From the cell containing the given text, extract its center point as (X, Y) coordinate. 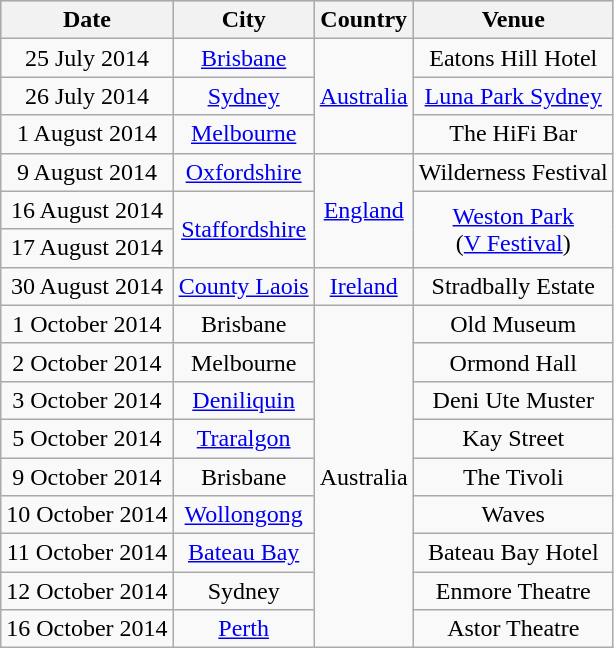
Date (87, 20)
Wilderness Festival (513, 172)
The HiFi Bar (513, 134)
Luna Park Sydney (513, 96)
12 October 2014 (87, 591)
26 July 2014 (87, 96)
1 August 2014 (87, 134)
Country (364, 20)
Oxfordshire (244, 172)
10 October 2014 (87, 515)
25 July 2014 (87, 58)
County Laois (244, 286)
9 October 2014 (87, 477)
Eatons Hill Hotel (513, 58)
Bateau Bay (244, 553)
9 August 2014 (87, 172)
5 October 2014 (87, 438)
Ormond Hall (513, 362)
The Tivoli (513, 477)
Wollongong (244, 515)
Staffordshire (244, 229)
Astor Theatre (513, 629)
17 August 2014 (87, 248)
City (244, 20)
Ireland (364, 286)
1 October 2014 (87, 324)
Deniliquin (244, 400)
Stradbally Estate (513, 286)
Perth (244, 629)
30 August 2014 (87, 286)
Weston Park (V Festival) (513, 229)
Bateau Bay Hotel (513, 553)
Enmore Theatre (513, 591)
16 August 2014 (87, 210)
Venue (513, 20)
Traralgon (244, 438)
Waves (513, 515)
3 October 2014 (87, 400)
16 October 2014 (87, 629)
2 October 2014 (87, 362)
Old Museum (513, 324)
Deni Ute Muster (513, 400)
England (364, 210)
Kay Street (513, 438)
11 October 2014 (87, 553)
